Scan for the cell matching the given text and deliver its (X, Y) coordinate at center. 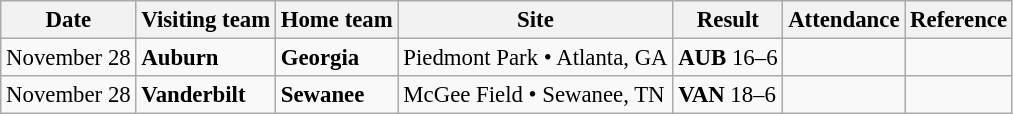
Georgia (336, 58)
Date (68, 20)
Vanderbilt (206, 95)
Reference (959, 20)
Visiting team (206, 20)
McGee Field • Sewanee, TN (536, 95)
Attendance (844, 20)
Home team (336, 20)
Site (536, 20)
Auburn (206, 58)
Sewanee (336, 95)
Piedmont Park • Atlanta, GA (536, 58)
VAN 18–6 (728, 95)
AUB 16–6 (728, 58)
Result (728, 20)
